Scan for the cell matching the given text and deliver its [x, y] coordinate at center. 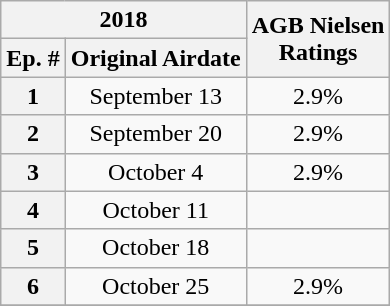
AGB NielsenRatings [318, 39]
2 [33, 134]
Original Airdate [156, 58]
3 [33, 172]
1 [33, 96]
September 20 [156, 134]
October 4 [156, 172]
October 25 [156, 286]
2018 [124, 20]
5 [33, 248]
October 18 [156, 248]
October 11 [156, 210]
6 [33, 286]
Ep. # [33, 58]
4 [33, 210]
September 13 [156, 96]
